Detect which cell encompasses the target text, then output its [X, Y] center coordinate. 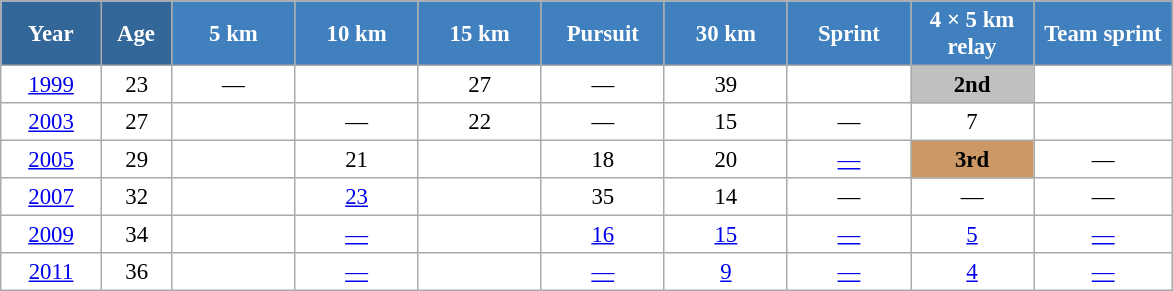
32 [136, 197]
22 [480, 122]
Sprint [848, 34]
30 km [726, 34]
7 [972, 122]
15 km [480, 34]
2009 [52, 235]
4 × 5 km relay [972, 34]
14 [726, 197]
39 [726, 85]
Age [136, 34]
21 [356, 160]
35 [602, 197]
Team sprint [1104, 34]
5 km [234, 34]
29 [136, 160]
34 [136, 235]
1999 [52, 85]
20 [726, 160]
2003 [52, 122]
10 km [356, 34]
5 [972, 235]
2005 [52, 160]
Year [52, 34]
16 [602, 235]
18 [602, 160]
2007 [52, 197]
2nd [972, 85]
Pursuit [602, 34]
3rd [972, 160]
